Extract the [X, Y] coordinate from the center of the cell holding the provided text.  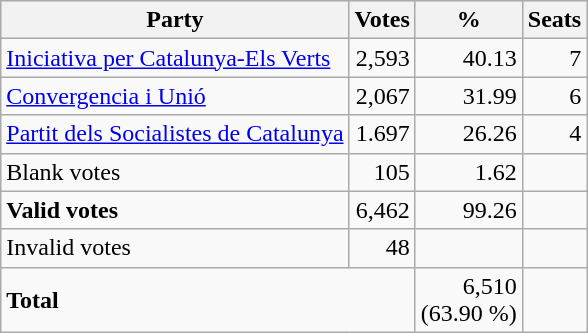
6,462 [382, 210]
105 [382, 172]
99.26 [468, 210]
Blank votes [175, 172]
6 [554, 96]
6,510(63.90 %) [468, 300]
4 [554, 134]
Total [208, 300]
Seats [554, 20]
2,067 [382, 96]
Partit dels Socialistes de Catalunya [175, 134]
40.13 [468, 58]
Party [175, 20]
1.697 [382, 134]
7 [554, 58]
31.99 [468, 96]
% [468, 20]
48 [382, 248]
1.62 [468, 172]
2,593 [382, 58]
Votes [382, 20]
26.26 [468, 134]
Valid votes [175, 210]
Iniciativa per Catalunya-Els Verts [175, 58]
Convergencia i Unió [175, 96]
Invalid votes [175, 248]
